Return the [x, y] coordinate for the center point of the cell that contains the specified text.  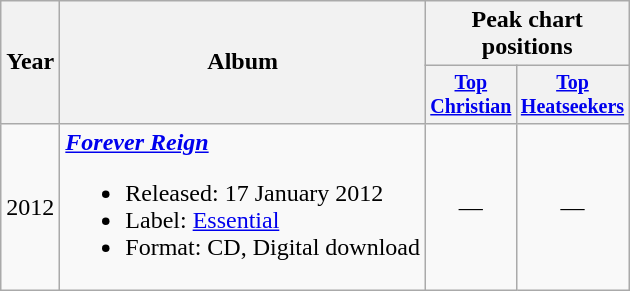
Year [30, 62]
Album [243, 62]
Peak chart positions [528, 34]
TopHeatseekers [572, 94]
Forever ReignReleased: 17 January 2012Label: EssentialFormat: CD, Digital download [243, 206]
2012 [30, 206]
TopChristian [472, 94]
